Detect which cell encompasses the target text, then output its (X, Y) center coordinate. 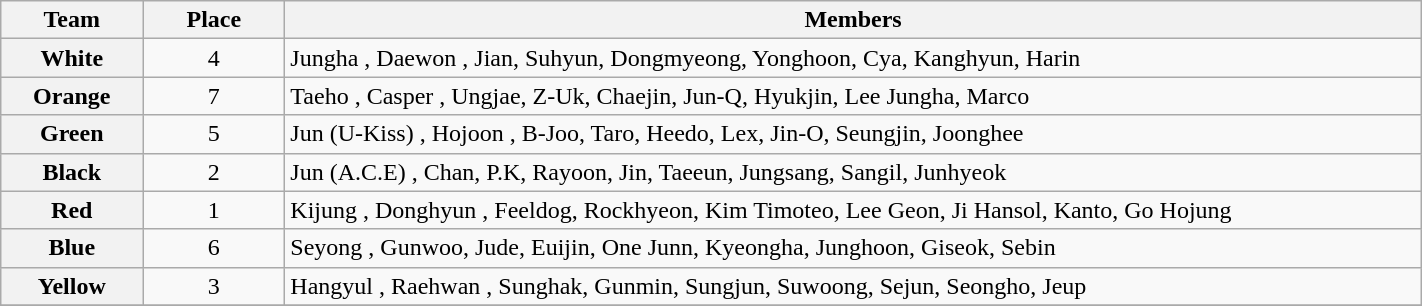
Team (72, 20)
1 (214, 210)
Red (72, 210)
7 (214, 96)
Black (72, 172)
Taeho , Casper , Ungjae, Z-Uk, Chaejin, Jun-Q, Hyukjin, Lee Jungha, Marco (853, 96)
Jun (A.C.E) , Chan, P.K, Rayoon, Jin, Taeeun, Jungsang, Sangil, Junhyeok (853, 172)
Yellow (72, 286)
Place (214, 20)
Seyong , Gunwoo, Jude, Euijin, One Junn, Kyeongha, Junghoon, Giseok, Sebin (853, 248)
Green (72, 134)
Blue (72, 248)
4 (214, 58)
6 (214, 248)
3 (214, 286)
Kijung , Donghyun , Feeldog, Rockhyeon, Kim Timoteo, Lee Geon, Ji Hansol, Kanto, Go Hojung (853, 210)
2 (214, 172)
Members (853, 20)
Jungha , Daewon , Jian, Suhyun, Dongmyeong, Yonghoon, Cya, Kanghyun, Harin (853, 58)
White (72, 58)
5 (214, 134)
Jun (U-Kiss) , Hojoon , B-Joo, Taro, Heedo, Lex, Jin-O, Seungjin, Joonghee (853, 134)
Hangyul , Raehwan , Sunghak, Gunmin, Sungjun, Suwoong, Sejun, Seongho, Jeup (853, 286)
Orange (72, 96)
